Pinpoint the cell where the given text exists, returning its (X, Y) midpoint coordinate. 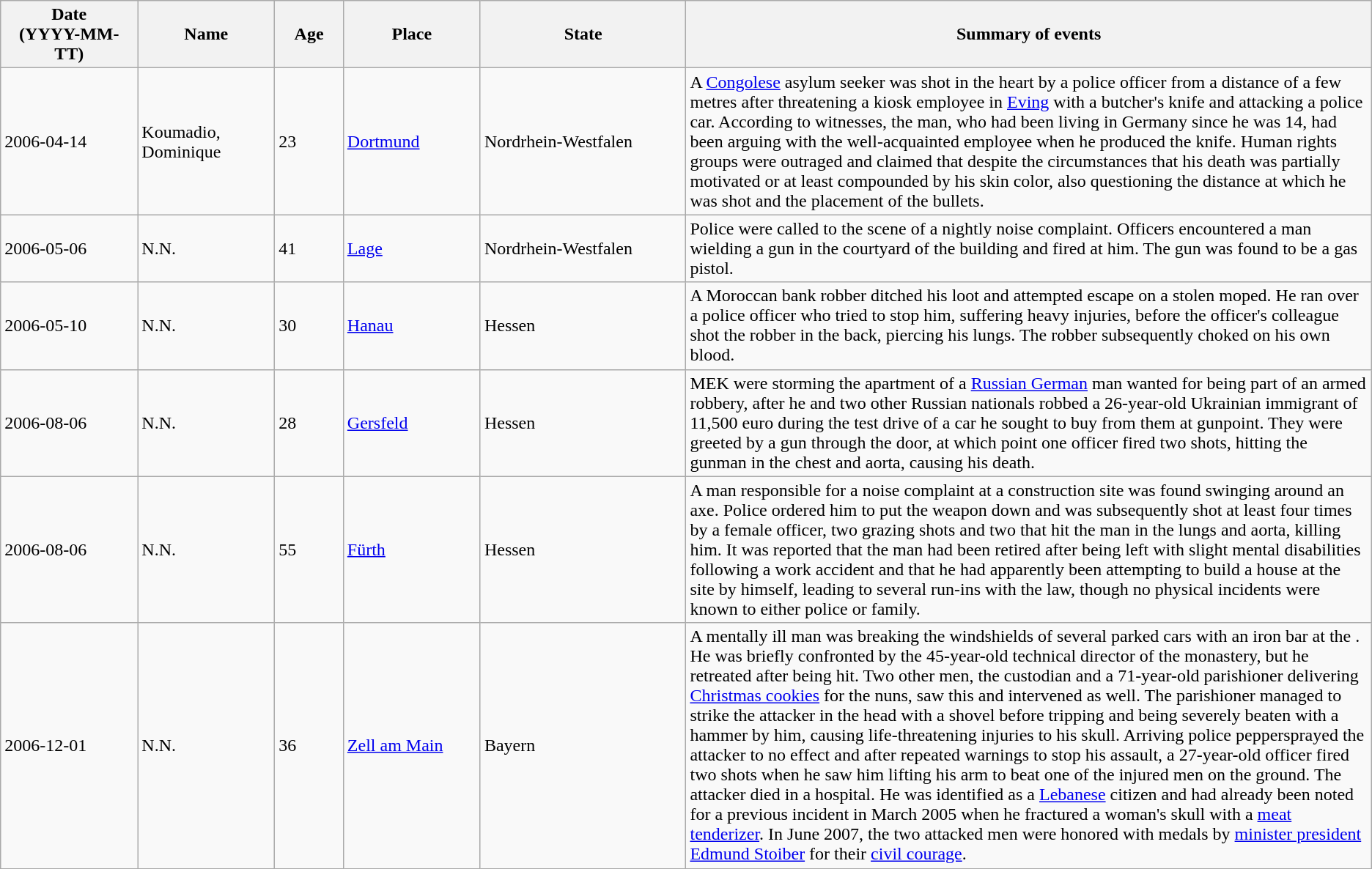
Zell am Main (412, 746)
State (583, 34)
Gersfeld (412, 423)
55 (309, 550)
41 (309, 248)
23 (309, 141)
Lage (412, 248)
28 (309, 423)
Bayern (583, 746)
2006-05-10 (69, 325)
2006-05-06 (69, 248)
Summary of events (1029, 34)
Koumadio, Dominique (207, 141)
Place (412, 34)
Age (309, 34)
Hanau (412, 325)
Fürth (412, 550)
2006-12-01 (69, 746)
Date(YYYY-MM-TT) (69, 34)
Name (207, 34)
2006-04-14 (69, 141)
36 (309, 746)
Dortmund (412, 141)
30 (309, 325)
